Scan for the cell matching the given text and deliver its [x, y] coordinate at center. 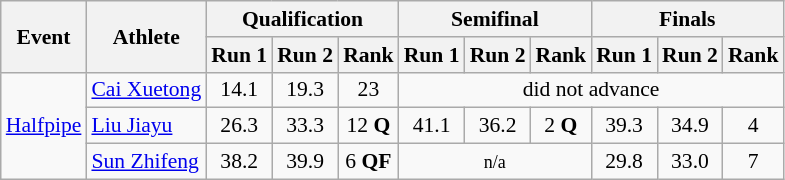
36.2 [498, 126]
26.3 [239, 126]
2 Q [562, 126]
39.3 [624, 126]
7 [754, 162]
Athlete [146, 36]
Cai Xuetong [146, 90]
Event [44, 36]
Halfpipe [44, 126]
41.1 [432, 126]
Sun Zhifeng [146, 162]
did not advance [592, 90]
29.8 [624, 162]
4 [754, 126]
33.0 [690, 162]
6 QF [368, 162]
23 [368, 90]
Finals [687, 19]
Qualification [302, 19]
33.3 [305, 126]
Liu Jiayu [146, 126]
39.9 [305, 162]
Semifinal [495, 19]
38.2 [239, 162]
19.3 [305, 90]
12 Q [368, 126]
34.9 [690, 126]
14.1 [239, 90]
n/a [495, 162]
